Capture the cell that displays the provided text and extract its [X, Y] central coordinate. 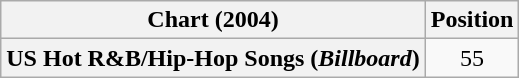
US Hot R&B/Hip-Hop Songs (Billboard) [213, 58]
Position [472, 20]
Chart (2004) [213, 20]
55 [472, 58]
